Find where the given text appears and provide that cell's center as [x, y] coordinate. 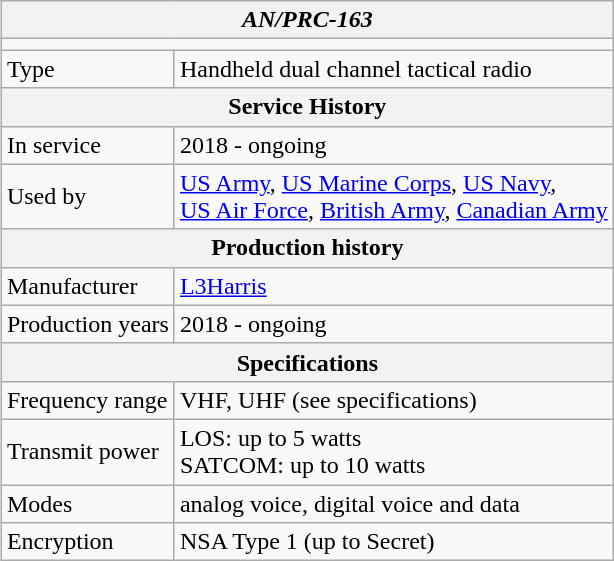
AN/PRC-163 [307, 20]
Production history [307, 248]
Used by [88, 196]
Specifications [307, 362]
NSA Type 1 (up to Secret) [394, 542]
Manufacturer [88, 286]
In service [88, 145]
Type [88, 69]
Frequency range [88, 400]
LOS: up to 5 wattsSATCOM: up to 10 watts [394, 452]
VHF, UHF (see specifications) [394, 400]
Modes [88, 503]
Production years [88, 324]
US Army, US Marine Corps, US Navy,US Air Force, British Army, Canadian Army [394, 196]
Handheld dual channel tactical radio [394, 69]
analog voice, digital voice and data [394, 503]
Transmit power [88, 452]
Service History [307, 107]
Encryption [88, 542]
L3Harris [394, 286]
